Determine the [X, Y] coordinate at the center of the cell enclosing the given text.  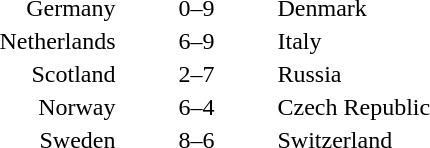
2–7 [196, 74]
6–9 [196, 41]
6–4 [196, 107]
